From the cell containing the given text, extract its center point as (x, y) coordinate. 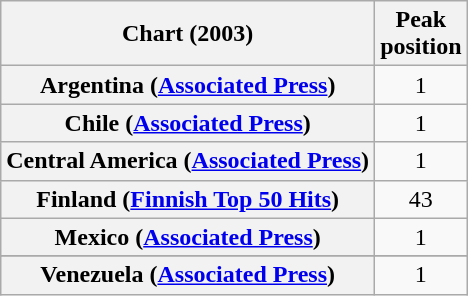
Chart (2003) (188, 34)
Finland (Finnish Top 50 Hits) (188, 199)
Mexico (Associated Press) (188, 237)
Chile (Associated Press) (188, 123)
Argentina (Associated Press) (188, 85)
Peakposition (421, 34)
Central America (Associated Press) (188, 161)
43 (421, 199)
Venezuela (Associated Press) (188, 275)
